Extract the (X, Y) coordinate from the center of the cell holding the provided text.  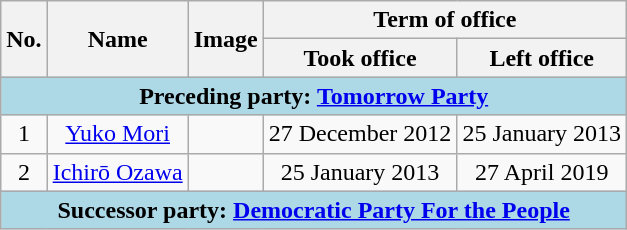
1 (24, 134)
Ichirō Ozawa (118, 172)
Preceding party: Tomorrow Party (314, 96)
No. (24, 39)
27 April 2019 (542, 172)
Name (118, 39)
2 (24, 172)
Took office (360, 58)
Term of office (444, 20)
27 December 2012 (360, 134)
Left office (542, 58)
Yuko Mori (118, 134)
Image (226, 39)
Successor party: Democratic Party For the People (314, 210)
